Identify which cell holds the provided text, then report its [X, Y] central coordinate. 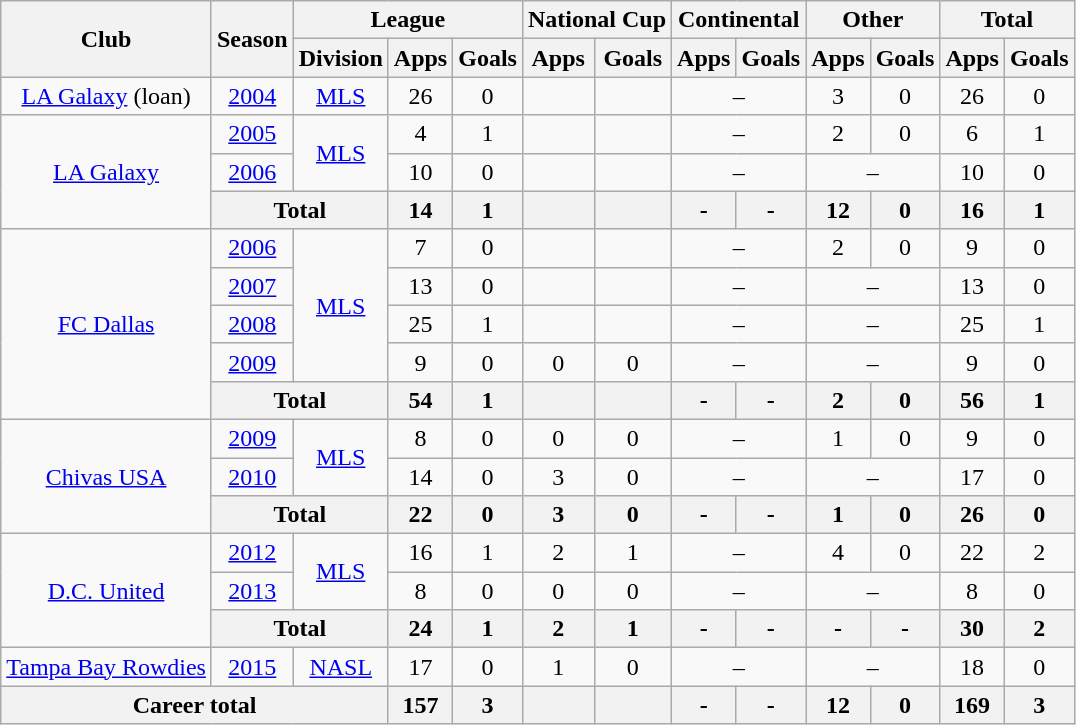
NASL [340, 667]
7 [420, 248]
Tampa Bay Rowdies [106, 667]
30 [972, 629]
2010 [252, 477]
National Cup [596, 20]
2012 [252, 553]
Continental [739, 20]
24 [420, 629]
Club [106, 39]
2005 [252, 134]
2007 [252, 286]
2015 [252, 667]
FC Dallas [106, 324]
D.C. United [106, 591]
157 [420, 705]
56 [972, 400]
54 [420, 400]
LA Galaxy (loan) [106, 96]
169 [972, 705]
2004 [252, 96]
Chivas USA [106, 476]
Division [340, 58]
Season [252, 39]
LA Galaxy [106, 172]
6 [972, 134]
2008 [252, 324]
18 [972, 667]
2013 [252, 591]
Other [873, 20]
Career total [195, 705]
League [408, 20]
